Detect which cell encompasses the target text, then output its [X, Y] center coordinate. 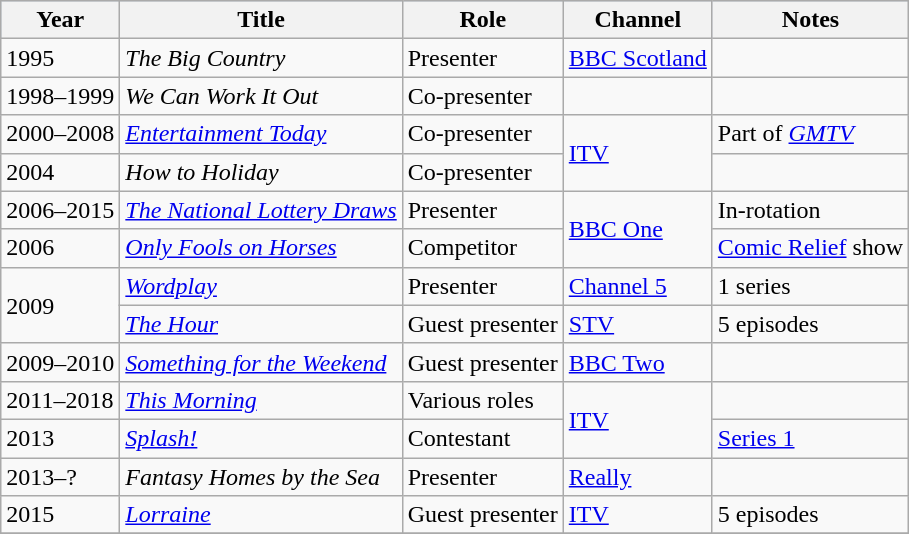
Channel [638, 20]
2006 [60, 248]
Comic Relief show [810, 248]
Fantasy Homes by the Sea [261, 477]
How to Holiday [261, 172]
1 series [810, 286]
We Can Work It Out [261, 96]
2006–2015 [60, 210]
1995 [60, 58]
2011–2018 [60, 400]
2000–2008 [60, 134]
BBC Two [638, 362]
2015 [60, 515]
BBC One [638, 229]
2013 [60, 438]
Channel 5 [638, 286]
Competitor [482, 248]
Year [60, 20]
BBC Scotland [638, 58]
Series 1 [810, 438]
Only Fools on Horses [261, 248]
Contestant [482, 438]
Really [638, 477]
This Morning [261, 400]
2004 [60, 172]
Entertainment Today [261, 134]
Part of GMTV [810, 134]
The National Lottery Draws [261, 210]
In-rotation [810, 210]
2009–2010 [60, 362]
STV [638, 324]
Lorraine [261, 515]
The Big Country [261, 58]
Role [482, 20]
Notes [810, 20]
The Hour [261, 324]
Title [261, 20]
Splash! [261, 438]
2009 [60, 305]
2013–? [60, 477]
1998–1999 [60, 96]
Various roles [482, 400]
Something for the Weekend [261, 362]
Wordplay [261, 286]
